Provide the (x, y) coordinate of the cell's center where the given text is located.  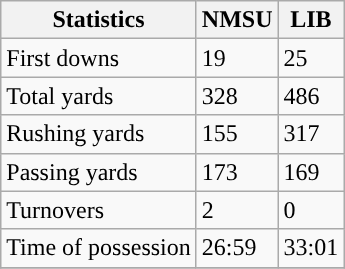
First downs (99, 58)
169 (311, 172)
LIB (311, 20)
Turnovers (99, 210)
486 (311, 96)
328 (237, 96)
19 (237, 58)
Statistics (99, 20)
155 (237, 134)
Passing yards (99, 172)
Rushing yards (99, 134)
NMSU (237, 20)
Total yards (99, 96)
26:59 (237, 248)
33:01 (311, 248)
0 (311, 210)
Time of possession (99, 248)
25 (311, 58)
317 (311, 134)
173 (237, 172)
2 (237, 210)
